For the text-containing cell, return its midpoint in [x, y] coordinate format. 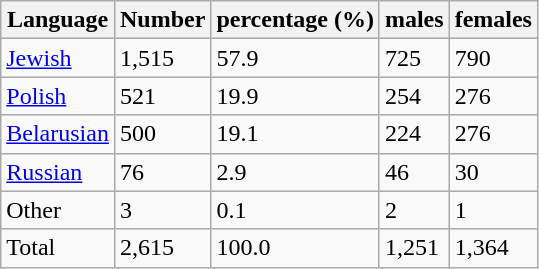
500 [162, 134]
19.9 [296, 96]
57.9 [296, 58]
Other [58, 210]
76 [162, 172]
1,515 [162, 58]
females [493, 20]
Russian [58, 172]
2 [414, 210]
224 [414, 134]
Total [58, 248]
30 [493, 172]
100.0 [296, 248]
521 [162, 96]
790 [493, 58]
46 [414, 172]
1 [493, 210]
males [414, 20]
2.9 [296, 172]
Jewish [58, 58]
1,251 [414, 248]
725 [414, 58]
percentage (%) [296, 20]
1,364 [493, 248]
2,615 [162, 248]
Belarusian [58, 134]
3 [162, 210]
19.1 [296, 134]
0.1 [296, 210]
Number [162, 20]
Language [58, 20]
Polish [58, 96]
254 [414, 96]
